Provide the (x, y) coordinate of the cell's center where the given text is located.  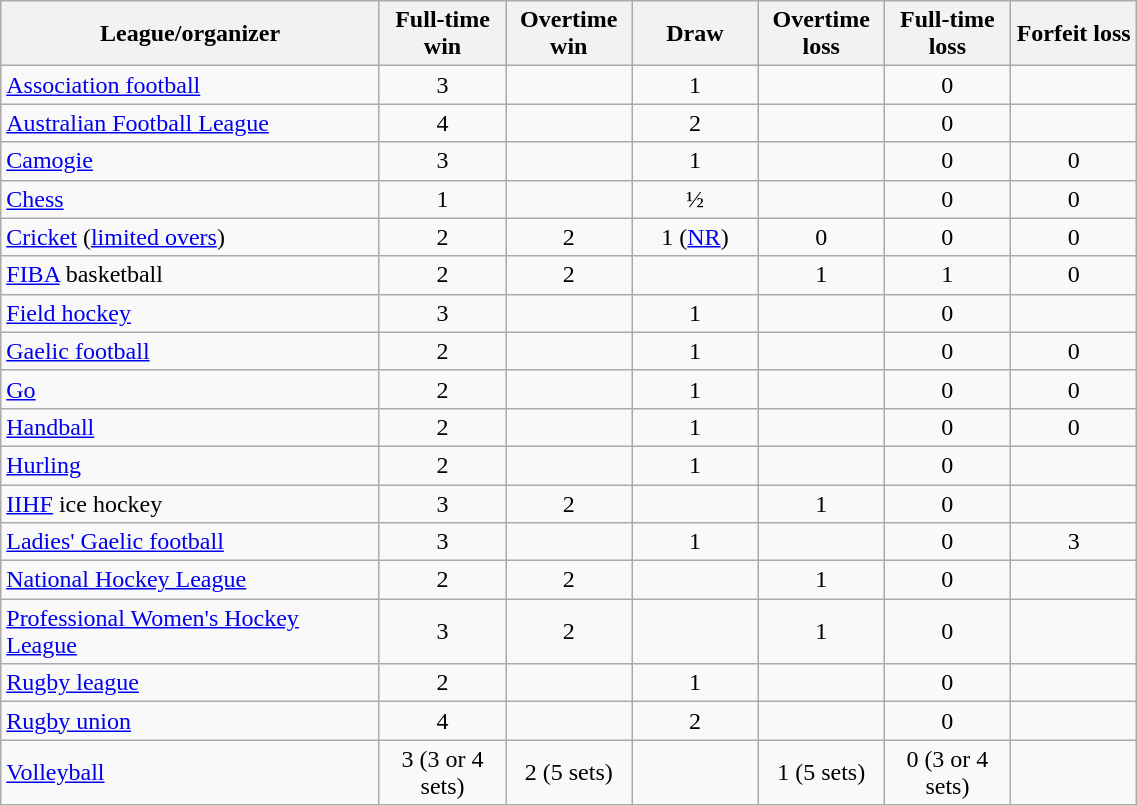
Rugby league (190, 683)
Forfeit loss (1073, 34)
2 (5 sets) (569, 772)
Cricket (limited overs) (190, 237)
Hurling (190, 465)
Chess (190, 199)
Full-time win (442, 34)
Rugby union (190, 721)
1 (NR) (695, 237)
IIHF ice hockey (190, 503)
Handball (190, 427)
Overtime loss (821, 34)
1 (5 sets) (821, 772)
League/organizer (190, 34)
Gaelic football (190, 351)
Camogie (190, 161)
Overtime win (569, 34)
0 (3 or 4 sets) (947, 772)
Draw (695, 34)
Full-time loss (947, 34)
National Hockey League (190, 580)
Australian Football League (190, 123)
FIBA basketball (190, 275)
3 (3 or 4 sets) (442, 772)
Ladies' Gaelic football (190, 542)
½ (695, 199)
Professional Women's Hockey League (190, 632)
Volleyball (190, 772)
Go (190, 389)
Field hockey (190, 313)
Association football (190, 85)
